Return the [x, y] coordinate for the center point of the cell that contains the specified text.  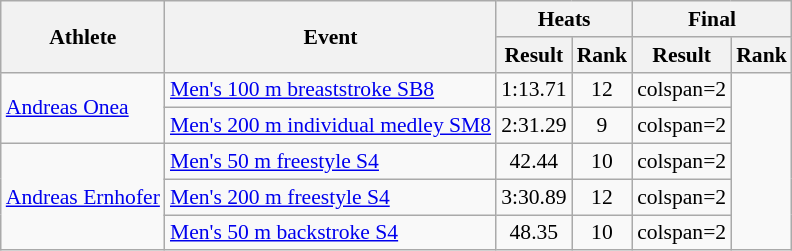
9 [602, 126]
Men's 50 m freestyle S4 [330, 162]
Andreas Ernhofer [83, 198]
2:31.29 [534, 126]
Men's 50 m backstroke S4 [330, 233]
1:13.71 [534, 90]
Athlete [83, 36]
Final [712, 19]
Andreas Onea [83, 108]
Men's 100 m breaststroke SB8 [330, 90]
Event [330, 36]
48.35 [534, 233]
Heats [564, 19]
Men's 200 m freestyle S4 [330, 197]
42.44 [534, 162]
3:30.89 [534, 197]
Men's 200 m individual medley SM8 [330, 126]
